Return the [X, Y] coordinate for the center point of the cell that contains the specified text.  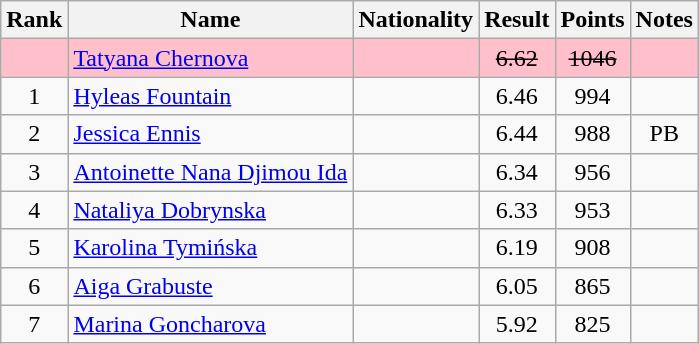
Name [210, 20]
5.92 [517, 324]
Antoinette Nana Djimou Ida [210, 172]
Hyleas Fountain [210, 96]
Karolina Tymińska [210, 248]
6.34 [517, 172]
Nationality [416, 20]
Nataliya Dobrynska [210, 210]
6 [34, 286]
Points [592, 20]
908 [592, 248]
Result [517, 20]
Tatyana Chernova [210, 58]
Rank [34, 20]
6.44 [517, 134]
3 [34, 172]
1046 [592, 58]
956 [592, 172]
Marina Goncharova [210, 324]
6.46 [517, 96]
5 [34, 248]
1 [34, 96]
994 [592, 96]
865 [592, 286]
6.62 [517, 58]
6.19 [517, 248]
6.05 [517, 286]
PB [664, 134]
Notes [664, 20]
825 [592, 324]
7 [34, 324]
4 [34, 210]
Jessica Ennis [210, 134]
Aiga Grabuste [210, 286]
953 [592, 210]
988 [592, 134]
2 [34, 134]
6.33 [517, 210]
